For the text-containing cell, return its midpoint in (x, y) coordinate format. 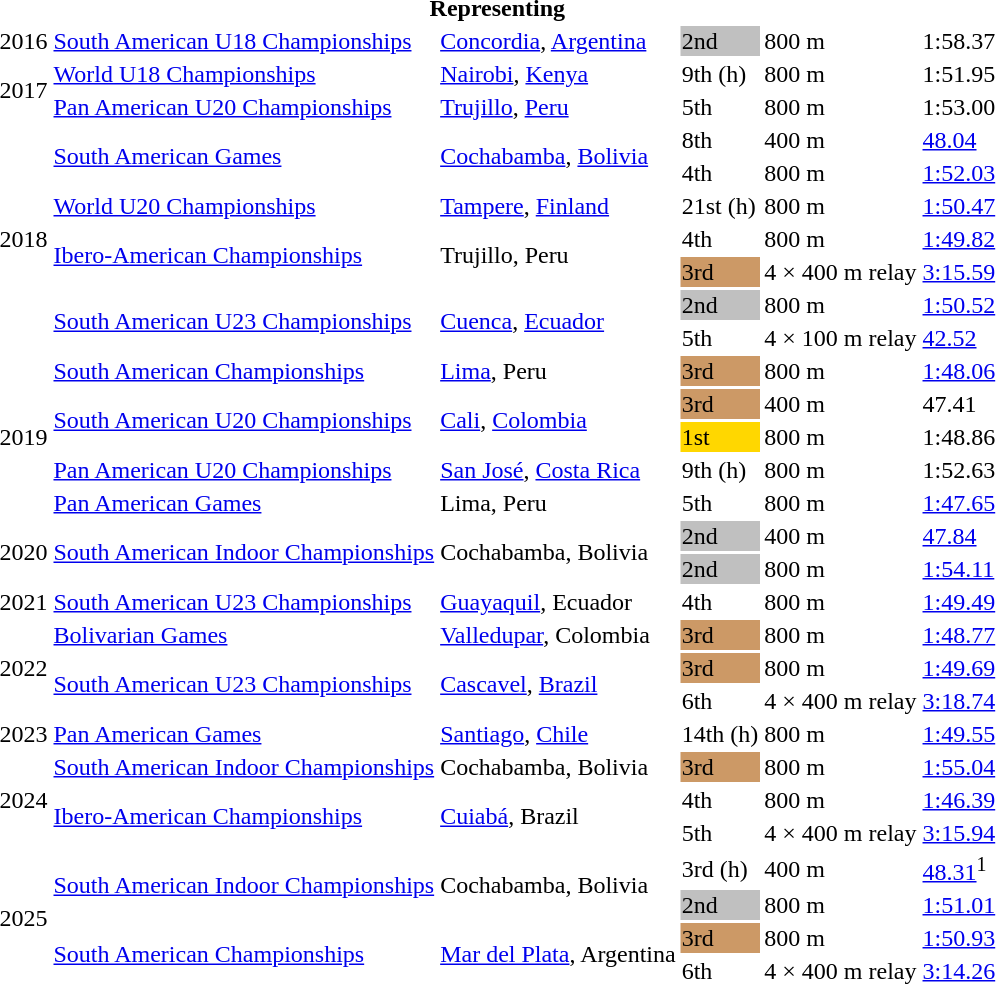
Bolivarian Games (244, 635)
South American Games (244, 156)
World U20 Championships (244, 206)
Guayaquil, Ecuador (558, 602)
Nairobi, Kenya (558, 74)
21st (h) (720, 206)
South American U20 Championships (244, 420)
Valledupar, Colombia (558, 635)
4 × 100 m relay (840, 338)
3rd (h) (720, 869)
Concordia, Argentina (558, 41)
6th (720, 701)
Cascavel, Brazil (558, 684)
South American Championships (244, 371)
14th (h) (720, 734)
Cali, Colombia (558, 420)
1st (720, 437)
San José, Costa Rica (558, 470)
South American U18 Championships (244, 41)
8th (720, 140)
Santiago, Chile (558, 734)
Tampere, Finland (558, 206)
World U18 Championships (244, 74)
Cuenca, Ecuador (558, 322)
Cuiabá, Brazil (558, 816)
